Extract the (X, Y) coordinate from the center of the cell holding the provided text.  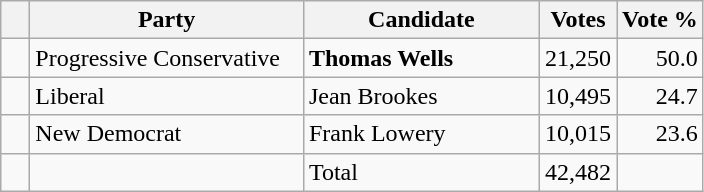
Candidate (421, 20)
23.6 (660, 134)
Jean Brookes (421, 96)
New Democrat (167, 134)
Vote % (660, 20)
10,495 (578, 96)
10,015 (578, 134)
Liberal (167, 96)
Votes (578, 20)
24.7 (660, 96)
Party (167, 20)
Total (421, 172)
Thomas Wells (421, 58)
Frank Lowery (421, 134)
21,250 (578, 58)
Progressive Conservative (167, 58)
50.0 (660, 58)
42,482 (578, 172)
